Provide the (x, y) coordinate of the cell's center where the given text is located.  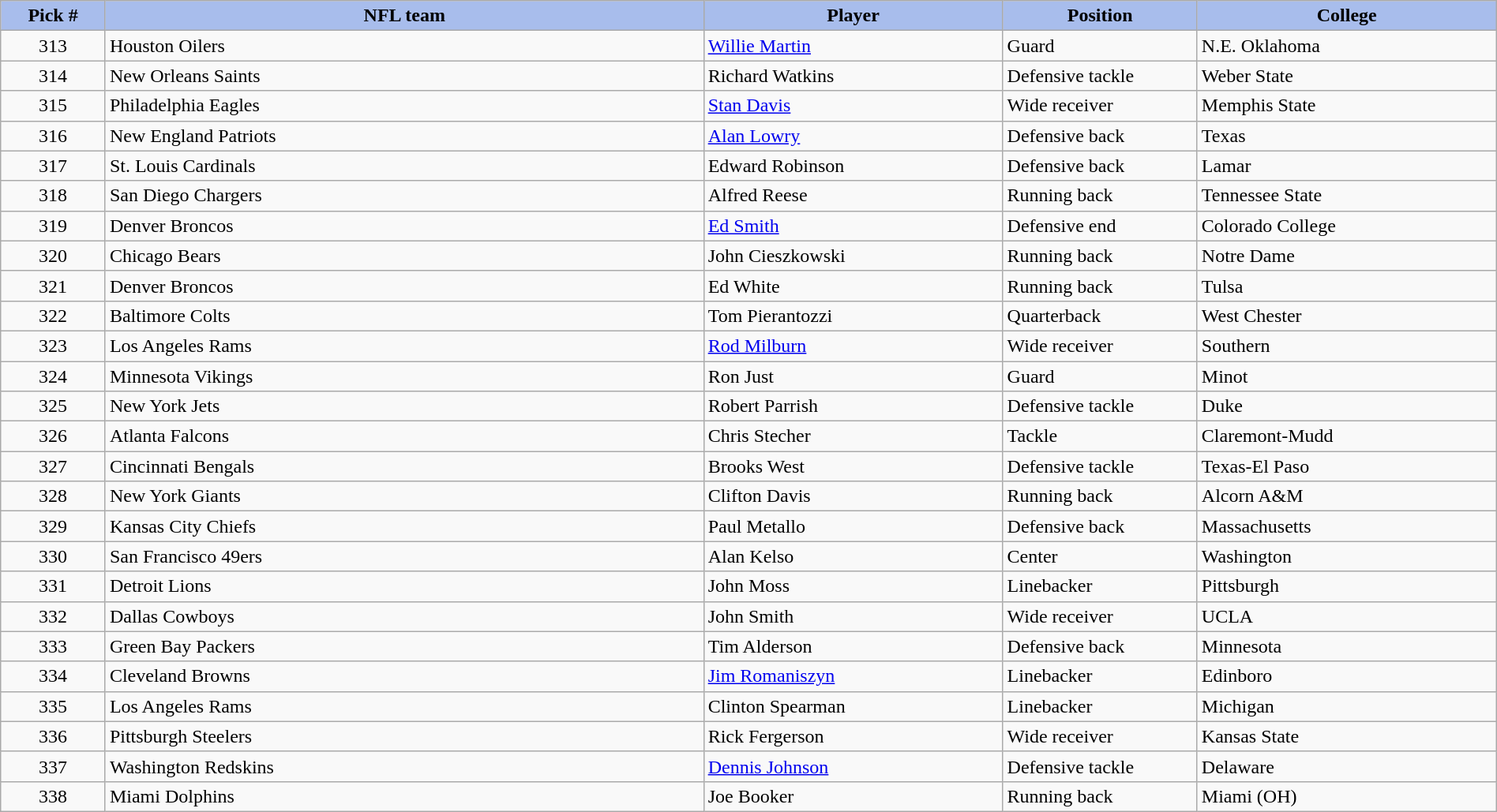
Duke (1347, 406)
Washington (1347, 556)
NFL team (404, 16)
330 (54, 556)
Tim Alderson (853, 646)
Kansas State (1347, 736)
Quarterback (1100, 316)
335 (54, 706)
337 (54, 766)
Lamar (1347, 166)
Chris Stecher (853, 436)
Delaware (1347, 766)
Tennessee State (1347, 196)
321 (54, 286)
332 (54, 616)
317 (54, 166)
UCLA (1347, 616)
Minnesota Vikings (404, 376)
Cleveland Browns (404, 676)
334 (54, 676)
Alfred Reese (853, 196)
Colorado College (1347, 226)
Minnesota (1347, 646)
Tom Pierantozzi (853, 316)
Ron Just (853, 376)
325 (54, 406)
Center (1100, 556)
338 (54, 796)
Chicago Bears (404, 256)
326 (54, 436)
Miami Dolphins (404, 796)
Notre Dame (1347, 256)
Washington Redskins (404, 766)
Texas (1347, 136)
Position (1100, 16)
Joe Booker (853, 796)
Dallas Cowboys (404, 616)
Weber State (1347, 76)
320 (54, 256)
Tackle (1100, 436)
322 (54, 316)
Paul Metallo (853, 526)
Pittsburgh (1347, 586)
Baltimore Colts (404, 316)
New York Giants (404, 496)
Stan Davis (853, 106)
West Chester (1347, 316)
Miami (OH) (1347, 796)
Texas-El Paso (1347, 466)
Green Bay Packers (404, 646)
315 (54, 106)
Alcorn A&M (1347, 496)
Rod Milburn (853, 346)
333 (54, 646)
Alan Lowry (853, 136)
Atlanta Falcons (404, 436)
324 (54, 376)
Ed White (853, 286)
Claremont-Mudd (1347, 436)
Houston Oilers (404, 46)
Jim Romaniszyn (853, 676)
Minot (1347, 376)
Clifton Davis (853, 496)
327 (54, 466)
San Diego Chargers (404, 196)
Player (853, 16)
Robert Parrish (853, 406)
Defensive end (1100, 226)
Brooks West (853, 466)
New Orleans Saints (404, 76)
John Smith (853, 616)
St. Louis Cardinals (404, 166)
Massachusetts (1347, 526)
Richard Watkins (853, 76)
Clinton Spearman (853, 706)
336 (54, 736)
Southern (1347, 346)
Pick # (54, 16)
Michigan (1347, 706)
Kansas City Chiefs (404, 526)
Cincinnati Bengals (404, 466)
314 (54, 76)
Dennis Johnson (853, 766)
313 (54, 46)
Alan Kelso (853, 556)
Philadelphia Eagles (404, 106)
323 (54, 346)
Ed Smith (853, 226)
John Cieszkowski (853, 256)
318 (54, 196)
College (1347, 16)
328 (54, 496)
Edinboro (1347, 676)
New England Patriots (404, 136)
Detroit Lions (404, 586)
316 (54, 136)
Willie Martin (853, 46)
Tulsa (1347, 286)
N.E. Oklahoma (1347, 46)
San Francisco 49ers (404, 556)
319 (54, 226)
John Moss (853, 586)
331 (54, 586)
Edward Robinson (853, 166)
329 (54, 526)
Memphis State (1347, 106)
Pittsburgh Steelers (404, 736)
Rick Fergerson (853, 736)
New York Jets (404, 406)
